Detect which cell encompasses the target text, then output its [x, y] center coordinate. 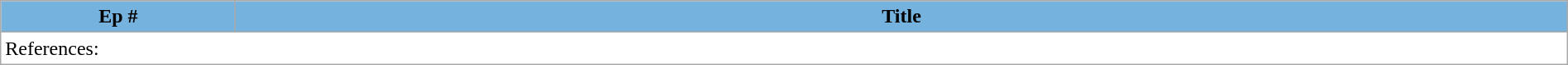
Ep # [118, 17]
Title [901, 17]
References: [784, 48]
